Find where the given text appears and provide that cell's center as (x, y) coordinate. 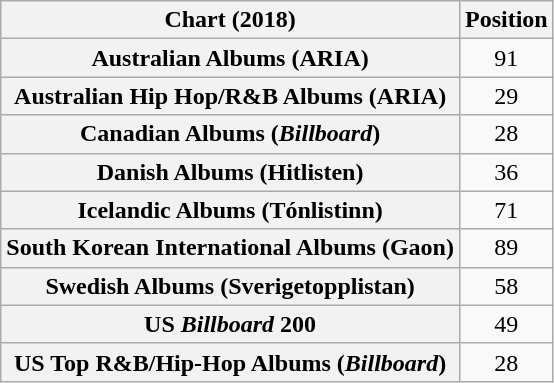
Icelandic Albums (Tónlistinn) (230, 210)
49 (506, 324)
US Top R&B/Hip-Hop Albums (Billboard) (230, 362)
South Korean International Albums (Gaon) (230, 248)
Australian Hip Hop/R&B Albums (ARIA) (230, 96)
Danish Albums (Hitlisten) (230, 172)
58 (506, 286)
US Billboard 200 (230, 324)
71 (506, 210)
Canadian Albums (Billboard) (230, 134)
Position (506, 20)
Swedish Albums (Sverigetopplistan) (230, 286)
Chart (2018) (230, 20)
29 (506, 96)
36 (506, 172)
89 (506, 248)
91 (506, 58)
Australian Albums (ARIA) (230, 58)
